Detect which cell encompasses the target text, then output its [X, Y] center coordinate. 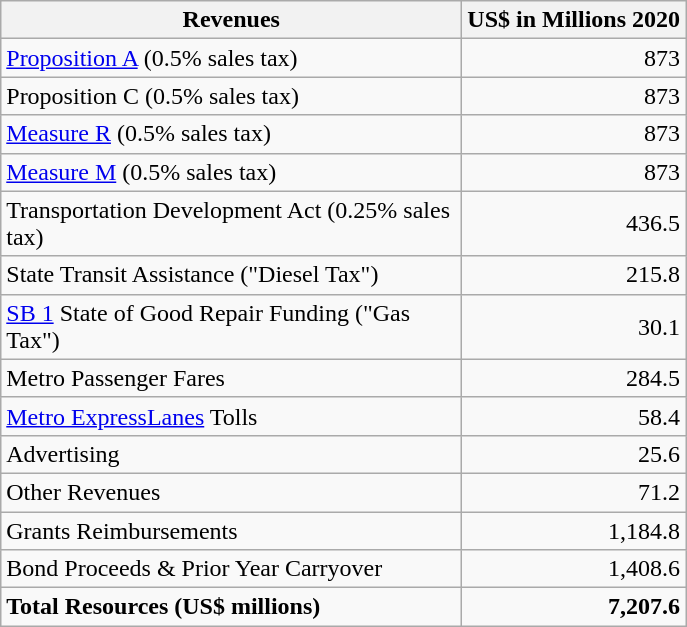
Other Revenues [232, 492]
US$ in Millions 2020 [574, 20]
Proposition A (0.5% sales tax) [232, 58]
Proposition C (0.5% sales tax) [232, 96]
Revenues [232, 20]
Bond Proceeds & Prior Year Carryover [232, 569]
Measure M (0.5% sales tax) [232, 172]
Metro Passenger Fares [232, 378]
215.8 [574, 275]
71.2 [574, 492]
436.5 [574, 224]
1,184.8 [574, 531]
Measure R (0.5% sales tax) [232, 134]
284.5 [574, 378]
Total Resources (US$ millions) [232, 607]
SB 1 State of Good Repair Funding ("Gas Tax") [232, 326]
25.6 [574, 454]
State Transit Assistance ("Diesel Tax") [232, 275]
Metro ExpressLanes Tolls [232, 416]
Transportation Development Act (0.25% sales tax) [232, 224]
7,207.6 [574, 607]
30.1 [574, 326]
Grants Reimbursements [232, 531]
58.4 [574, 416]
Advertising [232, 454]
1,408.6 [574, 569]
